Locate the cell with the specified text and output its (X, Y) center coordinate. 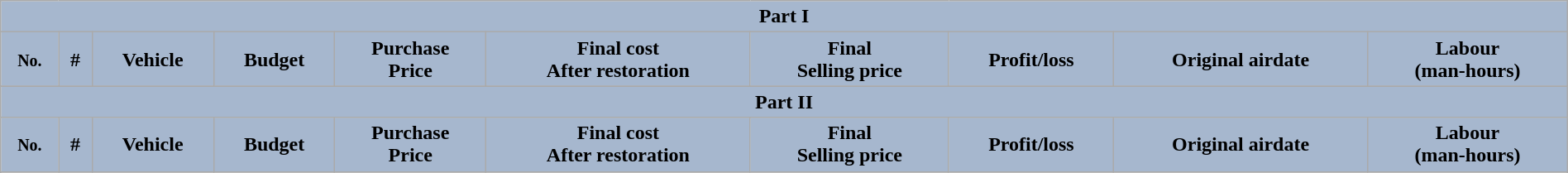
Part I (784, 17)
Part II (784, 102)
